From the cell containing the given text, extract its center point as (X, Y) coordinate. 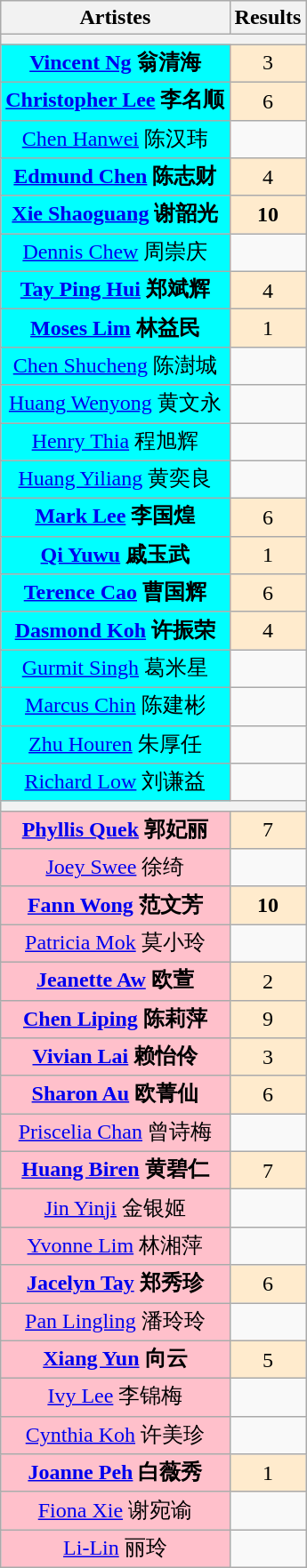
Yvonne Lim 林湘萍 (116, 1246)
Results (268, 18)
5 (268, 1360)
Christopher Lee 李名顺 (116, 101)
Jacelyn Tay 郑秀珍 (116, 1284)
Sharon Au 欧菁仙 (116, 1095)
Edmund Chen 陈志财 (116, 178)
Xie Shaoguang 谢韶光 (116, 215)
Huang Biren 黄碧仁 (116, 1170)
Priscelia Chan 曾诗梅 (116, 1132)
Vivian Lai 赖怡伶 (116, 1058)
Jeanette Aw 欧萱 (116, 981)
Mark Lee 李国煌 (116, 517)
Dasmond Koh 许振荣 (116, 631)
Dennis Chew 周崇庆 (116, 252)
Ivy Lee 李锦梅 (116, 1397)
Chen Liping 陈莉萍 (116, 1019)
Zhu Houren 朱厚任 (116, 745)
Moses Lim 林益民 (116, 329)
Terence Cao 曹国辉 (116, 594)
Joanne Peh 白薇秀 (116, 1474)
Phyllis Quek 郭妃丽 (116, 830)
Pan Lingling 潘玲玲 (116, 1323)
Joey Swee 徐绮 (116, 868)
Gurmit Singh 葛米星 (116, 668)
Marcus Chin 陈建彬 (116, 706)
Qi Yuwu 戚玉武 (116, 555)
Artistes (116, 18)
9 (268, 1019)
Li-Lin 丽玲 (116, 1548)
Richard Low 刘谦益 (116, 782)
Tay Ping Hui 郑斌辉 (116, 290)
Vincent Ng 翁清海 (116, 64)
Fann Wong 范文芳 (116, 905)
Cynthia Koh 许美珍 (116, 1435)
Xiang Yun 向云 (116, 1360)
Fiona Xie 谢宛谕 (116, 1511)
Henry Thia 程旭辉 (116, 443)
Jin Yinji 金银姬 (116, 1209)
Chen Shucheng 陈澍城 (116, 366)
Huang Wenyong 黄文永 (116, 404)
2 (268, 981)
Huang Yiliang 黄奕良 (116, 480)
Patricia Mok 莫小玲 (116, 944)
Chen Hanwei 陈汉玮 (116, 139)
